Pinpoint the cell where the given text exists, returning its [X, Y] midpoint coordinate. 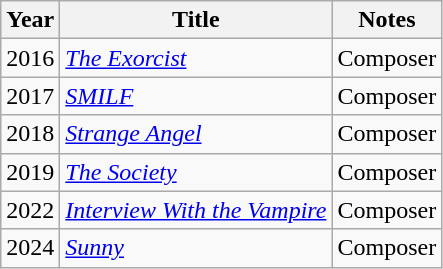
Sunny [196, 248]
Interview With the Vampire [196, 210]
The Exorcist [196, 58]
Title [196, 20]
2019 [30, 172]
2018 [30, 134]
Year [30, 20]
The Society [196, 172]
SMILF [196, 96]
Strange Angel [196, 134]
2016 [30, 58]
Notes [387, 20]
2022 [30, 210]
2017 [30, 96]
2024 [30, 248]
